Identify which cell holds the provided text, then report its (X, Y) central coordinate. 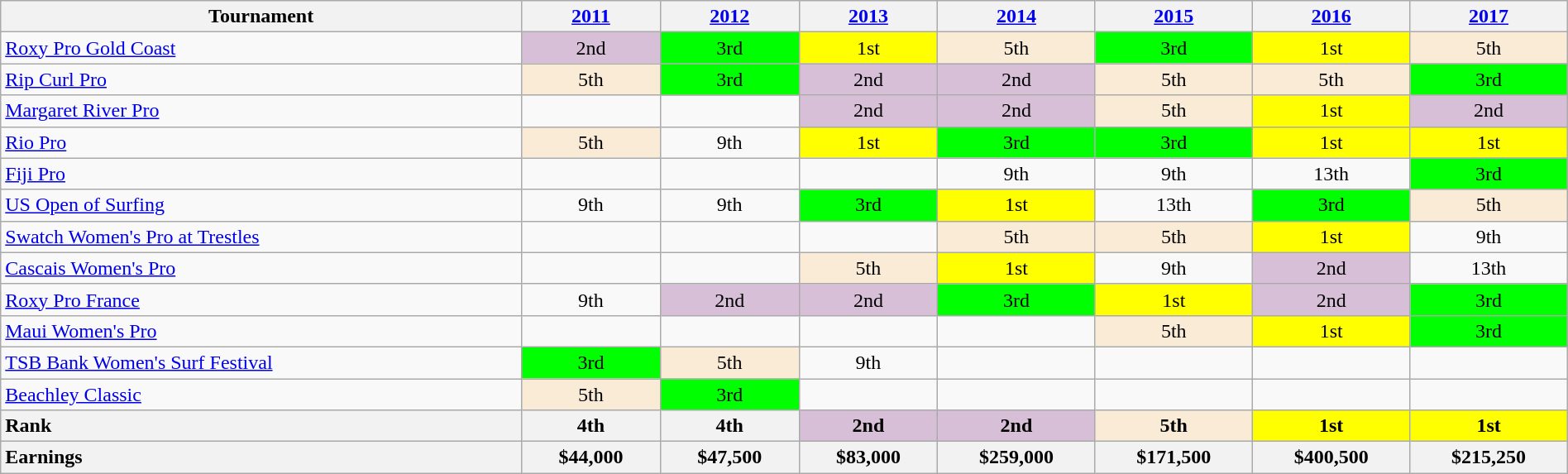
2017 (1489, 17)
2013 (868, 17)
$400,500 (1331, 457)
2016 (1331, 17)
Fiji Pro (261, 174)
$44,000 (591, 457)
Rip Curl Pro (261, 79)
$47,500 (729, 457)
Rank (261, 426)
Cascais Women's Pro (261, 268)
Rio Pro (261, 142)
TSB Bank Women's Surf Festival (261, 362)
$215,250 (1489, 457)
$259,000 (1016, 457)
2012 (729, 17)
Margaret River Pro (261, 111)
Beachley Classic (261, 395)
Tournament (261, 17)
Swatch Women's Pro at Trestles (261, 237)
2014 (1016, 17)
Roxy Pro France (261, 299)
Earnings (261, 457)
$171,500 (1174, 457)
2015 (1174, 17)
2011 (591, 17)
$83,000 (868, 457)
Roxy Pro Gold Coast (261, 48)
US Open of Surfing (261, 205)
Maui Women's Pro (261, 331)
